Extract the (x, y) coordinate from the center of the cell holding the provided text.  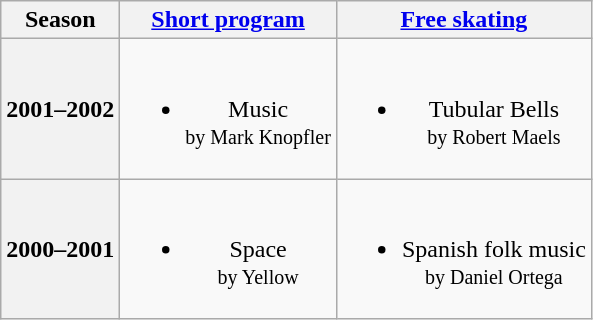
2000–2001 (60, 249)
Spanish folk music by Daniel Ortega (464, 249)
2001–2002 (60, 109)
Tubular Bells by Robert Maels (464, 109)
Season (60, 20)
Space by Yellow (228, 249)
Free skating (464, 20)
Music by Mark Knopfler (228, 109)
Short program (228, 20)
